Provide the [x, y] coordinate of the cell's center where the given text is located.  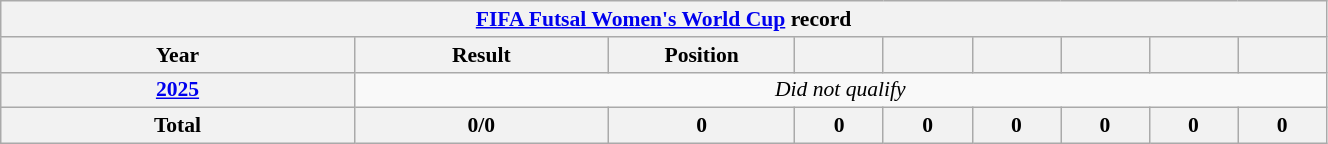
FIFA Futsal Women's World Cup record [664, 19]
Total [178, 126]
Result [481, 55]
Did not qualify [840, 90]
0/0 [481, 126]
Year [178, 55]
Position [702, 55]
2025 [178, 90]
